Capture the cell that displays the provided text and extract its (x, y) central coordinate. 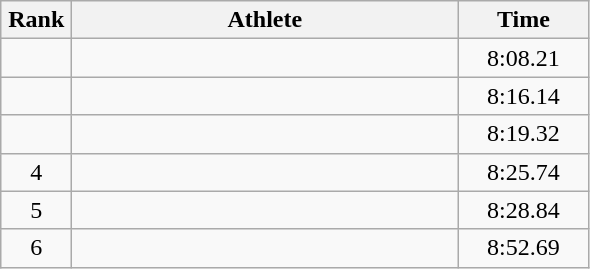
8:25.74 (524, 172)
8:19.32 (524, 134)
4 (36, 172)
Time (524, 20)
8:28.84 (524, 210)
8:52.69 (524, 248)
Rank (36, 20)
6 (36, 248)
Athlete (265, 20)
8:08.21 (524, 58)
5 (36, 210)
8:16.14 (524, 96)
